Determine the (X, Y) coordinate at the center of the cell enclosing the given text.  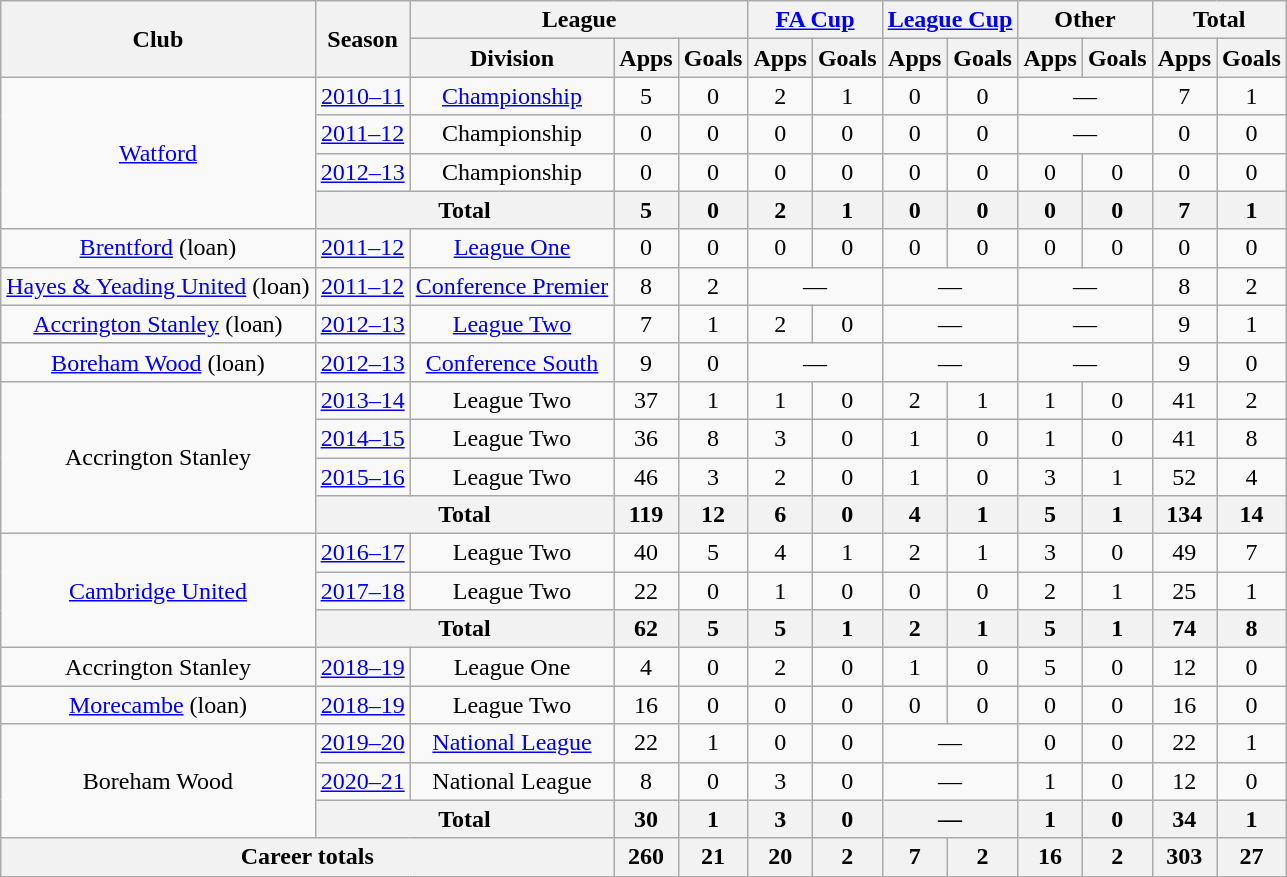
Season (362, 39)
21 (713, 857)
2016–17 (362, 553)
52 (1184, 477)
Other (1085, 20)
36 (646, 438)
6 (780, 515)
2014–15 (362, 438)
Watford (158, 153)
Division (512, 58)
Morecambe (loan) (158, 705)
2020–21 (362, 781)
2013–14 (362, 400)
League (579, 20)
25 (1184, 591)
Boreham Wood (loan) (158, 362)
League Cup (950, 20)
303 (1184, 857)
37 (646, 400)
2015–16 (362, 477)
260 (646, 857)
Accrington Stanley (loan) (158, 324)
Cambridge United (158, 591)
2017–18 (362, 591)
Career totals (308, 857)
49 (1184, 553)
46 (646, 477)
62 (646, 629)
FA Cup (815, 20)
14 (1252, 515)
30 (646, 819)
Hayes & Yeading United (loan) (158, 286)
34 (1184, 819)
Boreham Wood (158, 781)
40 (646, 553)
74 (1184, 629)
Conference South (512, 362)
134 (1184, 515)
2019–20 (362, 743)
Club (158, 39)
20 (780, 857)
2010–11 (362, 96)
Conference Premier (512, 286)
27 (1252, 857)
Brentford (loan) (158, 248)
119 (646, 515)
